Detect which cell encompasses the target text, then output its (X, Y) center coordinate. 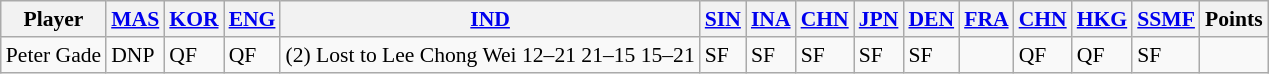
ENG (252, 19)
Peter Gade (54, 55)
Points (1234, 19)
MAS (135, 19)
KOR (194, 19)
DEN (931, 19)
JPN (879, 19)
FRA (986, 19)
SSMF (1166, 19)
DNP (135, 55)
HKG (1102, 19)
SIN (723, 19)
INA (771, 19)
IND (490, 19)
Player (54, 19)
(2) Lost to Lee Chong Wei 12–21 21–15 15–21 (490, 55)
